Identify which cell holds the provided text, then report its [X, Y] central coordinate. 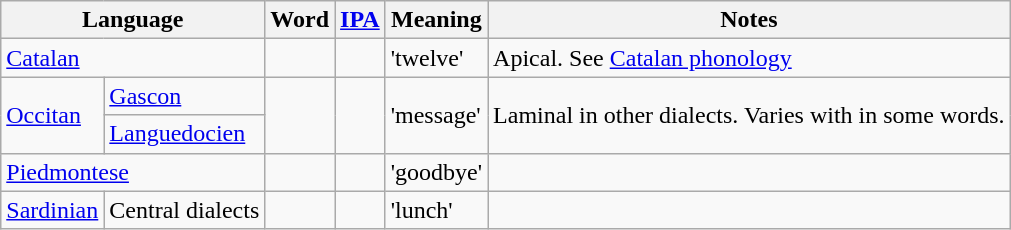
Meaning [436, 20]
Catalan [133, 58]
Apical. See Catalan phonology [750, 58]
Laminal in other dialects. Varies with in some words. [750, 115]
'twelve' [436, 58]
Gascon [184, 96]
'lunch' [436, 210]
IPA [360, 20]
'message' [436, 115]
Languedocien [184, 134]
Occitan [52, 115]
Central dialects [184, 210]
Notes [750, 20]
Word [300, 20]
Sardinian [52, 210]
'goodbye' [436, 172]
Language [133, 20]
Piedmontese [133, 172]
